Determine the (x, y) coordinate at the center of the cell enclosing the given text.  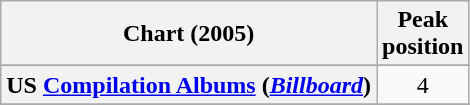
4 (423, 85)
Chart (2005) (189, 34)
Peakposition (423, 34)
US Compilation Albums (Billboard) (189, 85)
